Detect which cell encompasses the target text, then output its [x, y] center coordinate. 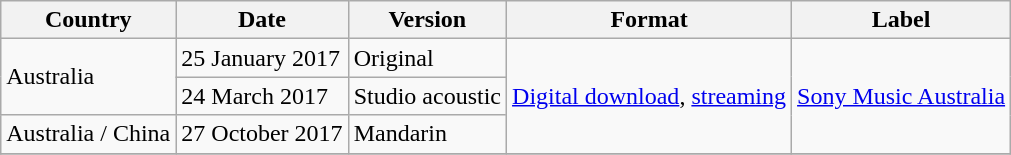
Australia / China [88, 134]
Country [88, 20]
Original [427, 58]
Australia [88, 77]
Date [262, 20]
24 March 2017 [262, 96]
25 January 2017 [262, 58]
Label [902, 20]
Format [650, 20]
Sony Music Australia [902, 96]
27 October 2017 [262, 134]
Studio acoustic [427, 96]
Digital download, streaming [650, 96]
Version [427, 20]
Mandarin [427, 134]
